Determine the (x, y) coordinate at the center of the cell enclosing the given text.  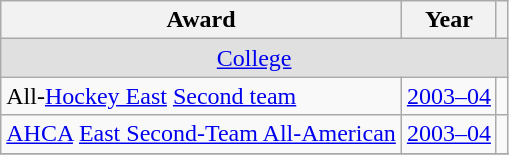
Award (202, 20)
College (254, 58)
Year (448, 20)
All-Hockey East Second team (202, 96)
AHCA East Second-Team All-American (202, 134)
